For the text-containing cell, return its midpoint in (X, Y) coordinate format. 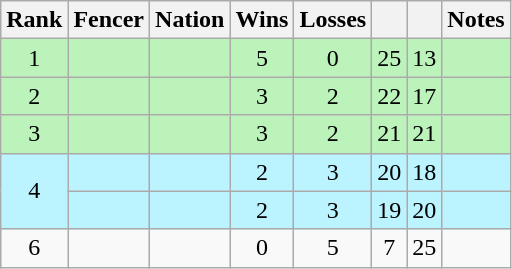
Nation (190, 20)
Notes (476, 20)
1 (34, 58)
19 (390, 210)
Rank (34, 20)
Wins (262, 20)
Losses (333, 20)
7 (390, 248)
Fencer (109, 20)
13 (424, 58)
18 (424, 172)
22 (390, 96)
17 (424, 96)
4 (34, 191)
6 (34, 248)
